Find where the given text appears and provide that cell's center as (X, Y) coordinate. 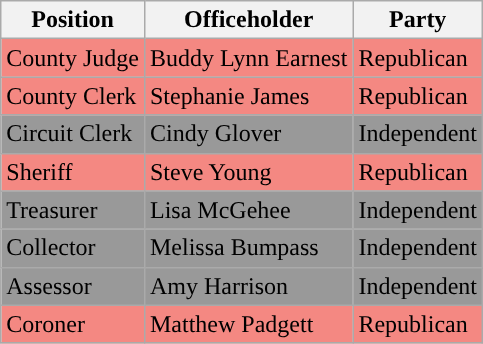
Treasurer (73, 210)
Circuit Clerk (73, 134)
Cindy Glover (248, 134)
Party (418, 20)
Melissa Bumpass (248, 248)
Amy Harrison (248, 286)
Coroner (73, 324)
Position (73, 20)
Assessor (73, 286)
Buddy Lynn Earnest (248, 58)
County Judge (73, 58)
Steve Young (248, 172)
Matthew Padgett (248, 324)
Lisa McGehee (248, 210)
Sheriff (73, 172)
Stephanie James (248, 96)
County Clerk (73, 96)
Collector (73, 248)
Officeholder (248, 20)
